Return (X, Y) of the center of cell containing provided text 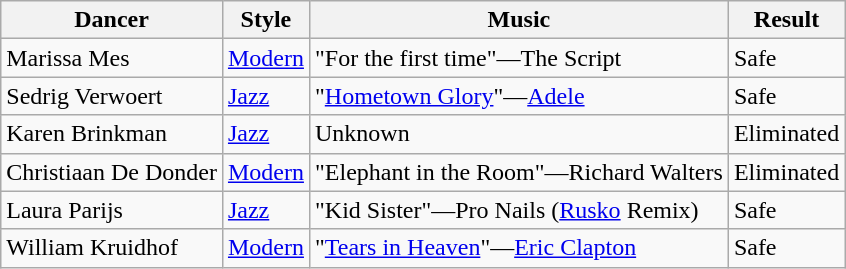
Style (266, 20)
Christiaan De Donder (112, 172)
Unknown (518, 134)
Karen Brinkman (112, 134)
Music (518, 20)
"For the first time"—The Script (518, 58)
Dancer (112, 20)
Sedrig Verwoert (112, 96)
"Elephant in the Room"—Richard Walters (518, 172)
Marissa Mes (112, 58)
"Tears in Heaven"—Eric Clapton (518, 248)
"Kid Sister"—Pro Nails (Rusko Remix) (518, 210)
William Kruidhof (112, 248)
Laura Parijs (112, 210)
"Hometown Glory"—Adele (518, 96)
Result (786, 20)
